Capture the cell that displays the provided text and extract its [X, Y] central coordinate. 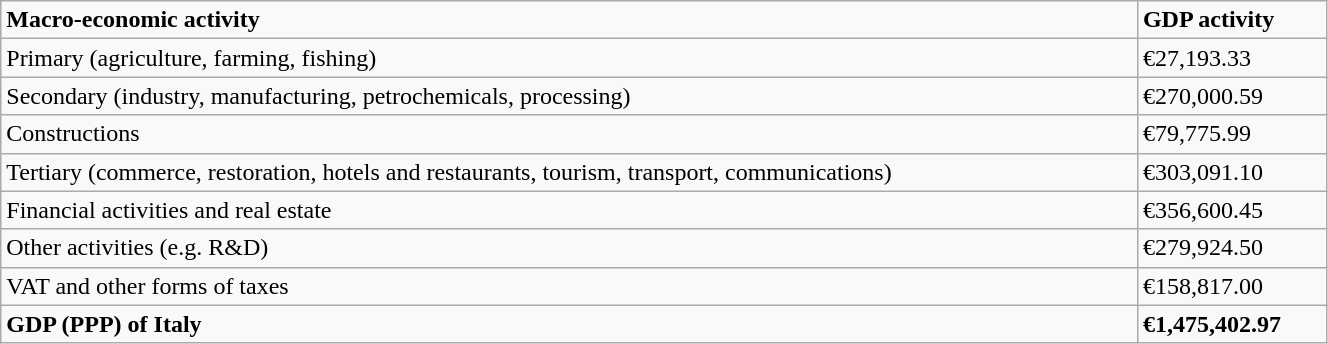
Macro-economic activity [570, 20]
€270,000.59 [1232, 96]
€279,924.50 [1232, 248]
€79,775.99 [1232, 134]
Financial activities and real estate [570, 210]
€1,475,402.97 [1232, 324]
€27,193.33 [1232, 58]
€356,600.45 [1232, 210]
GDP activity [1232, 20]
Other activities (e.g. R&D) [570, 248]
GDP (PPP) of Italy [570, 324]
Primary (agriculture, farming, fishing) [570, 58]
Constructions [570, 134]
€303,091.10 [1232, 172]
Secondary (industry, manufacturing, petrochemicals, processing) [570, 96]
€158,817.00 [1232, 286]
Tertiary (commerce, restoration, hotels and restaurants, tourism, transport, communications) [570, 172]
VAT and other forms of taxes [570, 286]
